Determine the [X, Y] coordinate at the center of the cell enclosing the given text.  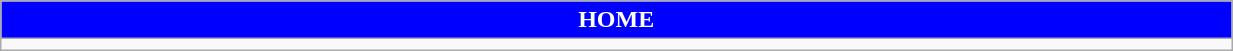
HOME [616, 20]
